Identify which cell holds the provided text, then report its [x, y] central coordinate. 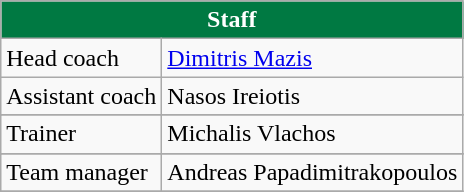
Michalis Vlachos [312, 134]
Staff [232, 20]
Head coach [82, 58]
Nasos Ireiotis [312, 96]
Trainer [82, 134]
Team manager [82, 172]
Assistant coach [82, 96]
Dimitris Mazis [312, 58]
Andreas Papadimitrakopoulos [312, 172]
